Provide the (x, y) coordinate of the cell's center where the given text is located.  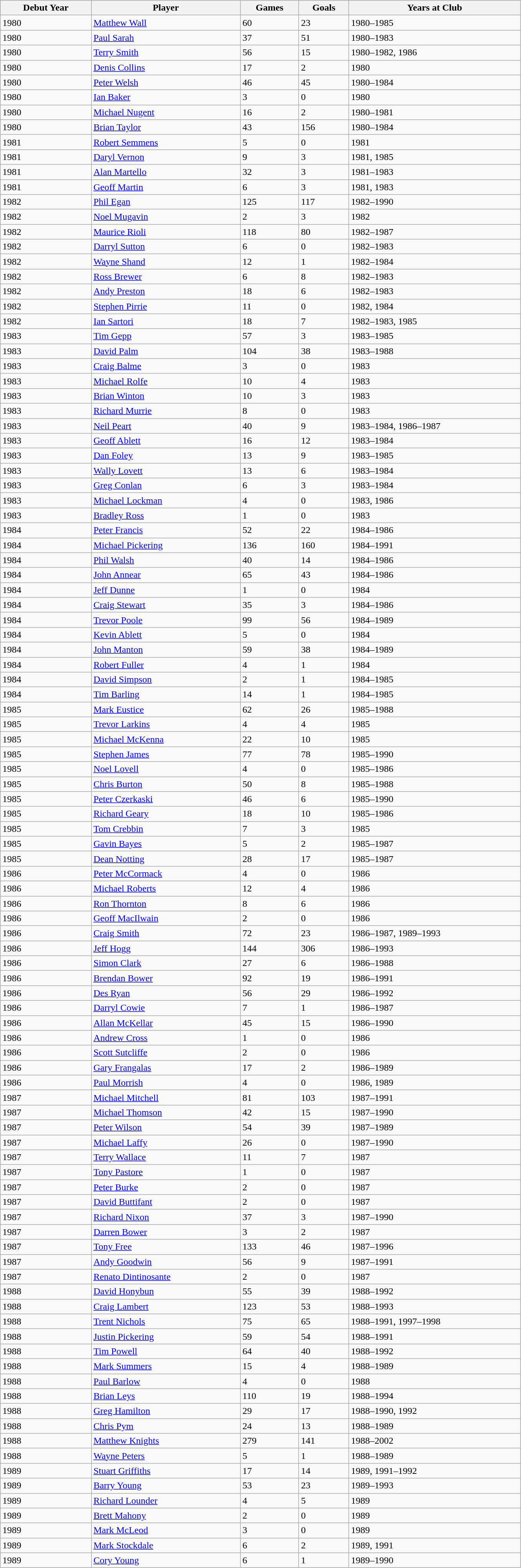
141 (324, 1441)
Richard Nixon (166, 1217)
John Annear (166, 575)
Wally Lovett (166, 471)
1988–2002 (435, 1441)
81 (269, 1097)
279 (269, 1441)
55 (269, 1292)
27 (269, 963)
Peter Francis (166, 530)
Paul Sarah (166, 38)
60 (269, 23)
Ron Thornton (166, 903)
Peter Welsh (166, 82)
Terry Smith (166, 53)
Craig Lambert (166, 1306)
Tim Powell (166, 1351)
Neil Peart (166, 426)
42 (269, 1112)
Richard Geary (166, 814)
1982–1984 (435, 262)
1989, 1991–1992 (435, 1471)
1989–1993 (435, 1486)
1980–1981 (435, 112)
64 (269, 1351)
75 (269, 1321)
118 (269, 232)
Greg Conlan (166, 486)
1986–1991 (435, 978)
Goals (324, 8)
1988–1993 (435, 1306)
Dean Notting (166, 859)
Stephen Pirrie (166, 306)
Michael Pickering (166, 545)
Justin Pickering (166, 1336)
Tim Barling (166, 695)
Debut Year (46, 8)
1983–1988 (435, 351)
Darryl Cowie (166, 1008)
Brian Leys (166, 1396)
Wayne Peters (166, 1456)
Mark Summers (166, 1366)
Trent Nichols (166, 1321)
Peter McCormack (166, 873)
Geoff Martin (166, 187)
72 (269, 933)
Robert Fuller (166, 665)
1981, 1983 (435, 187)
Michael Rolfe (166, 381)
1987–1989 (435, 1127)
92 (269, 978)
Michael Mitchell (166, 1097)
1988–1991, 1997–1998 (435, 1321)
Phil Egan (166, 202)
1988–1991 (435, 1336)
110 (269, 1396)
Craig Balme (166, 366)
306 (324, 948)
1986–1990 (435, 1023)
Mark Stockdale (166, 1545)
1980–1983 (435, 38)
1982, 1984 (435, 306)
Games (269, 8)
1983, 1986 (435, 500)
Phil Walsh (166, 560)
Brian Taylor (166, 127)
Tim Gepp (166, 336)
1988–1994 (435, 1396)
1982–1987 (435, 232)
Allan McKellar (166, 1023)
Renato Dintinosante (166, 1277)
Simon Clark (166, 963)
Stuart Griffiths (166, 1471)
52 (269, 530)
1989–1990 (435, 1560)
144 (269, 948)
Ian Baker (166, 97)
Matthew Knights (166, 1441)
1981–1983 (435, 172)
24 (269, 1426)
Tom Crebbin (166, 829)
Trevor Larkins (166, 724)
136 (269, 545)
28 (269, 859)
Chris Pym (166, 1426)
Darren Bower (166, 1232)
1988–1990, 1992 (435, 1411)
Craig Smith (166, 933)
1986, 1989 (435, 1082)
35 (269, 605)
John Manton (166, 649)
David Palm (166, 351)
32 (269, 172)
1984–1991 (435, 545)
Player (166, 8)
1989, 1991 (435, 1545)
Michael Roberts (166, 888)
Richard Lounder (166, 1501)
1987–1996 (435, 1247)
Brian Winton (166, 396)
Denis Collins (166, 67)
Matthew Wall (166, 23)
Craig Stewart (166, 605)
57 (269, 336)
Michael Thomson (166, 1112)
1986–1989 (435, 1068)
Alan Martello (166, 172)
Stephen James (166, 754)
Richard Murrie (166, 411)
Years at Club (435, 8)
1980–1982, 1986 (435, 53)
80 (324, 232)
Des Ryan (166, 993)
Wayne Shand (166, 262)
Jeff Hogg (166, 948)
123 (269, 1306)
Gavin Bayes (166, 844)
Gary Frangalas (166, 1068)
1983–1984, 1986–1987 (435, 426)
133 (269, 1247)
Kevin Ablett (166, 635)
Peter Czerkaski (166, 799)
Brendan Bower (166, 978)
99 (269, 620)
David Simpson (166, 680)
Andy Preston (166, 291)
Ian Sartori (166, 321)
Peter Wilson (166, 1127)
1986–1993 (435, 948)
Geoff Ablett (166, 441)
1982–1990 (435, 202)
1986–1987 (435, 1008)
Jeff Dunne (166, 590)
Paul Morrish (166, 1082)
1986–1992 (435, 993)
Daryl Vernon (166, 157)
Michael Laffy (166, 1142)
Michael Nugent (166, 112)
Terry Wallace (166, 1157)
50 (269, 784)
51 (324, 38)
Ross Brewer (166, 276)
Michael McKenna (166, 739)
Trevor Poole (166, 620)
Mark Eustice (166, 709)
Barry Young (166, 1486)
Maurice Rioli (166, 232)
Andy Goodwin (166, 1262)
Dan Foley (166, 456)
David Buttifant (166, 1202)
117 (324, 202)
62 (269, 709)
1982–1983, 1985 (435, 321)
Peter Burke (166, 1187)
Geoff MacIlwain (166, 919)
1981, 1985 (435, 157)
125 (269, 202)
Greg Hamilton (166, 1411)
Noel Mugavin (166, 217)
1986–1988 (435, 963)
Scott Sutcliffe (166, 1053)
104 (269, 351)
77 (269, 754)
Noel Lovell (166, 769)
Tony Free (166, 1247)
Paul Barlow (166, 1381)
78 (324, 754)
156 (324, 127)
David Honybun (166, 1292)
Cory Young (166, 1560)
Chris Burton (166, 784)
1980–1985 (435, 23)
Michael Lockman (166, 500)
Tony Pastore (166, 1172)
Bradley Ross (166, 515)
1986–1987, 1989–1993 (435, 933)
160 (324, 545)
Darryl Sutton (166, 247)
Andrew Cross (166, 1038)
Mark McLeod (166, 1530)
103 (324, 1097)
Brett Mahony (166, 1515)
Robert Semmens (166, 142)
